Detect which cell encompasses the target text, then output its [x, y] center coordinate. 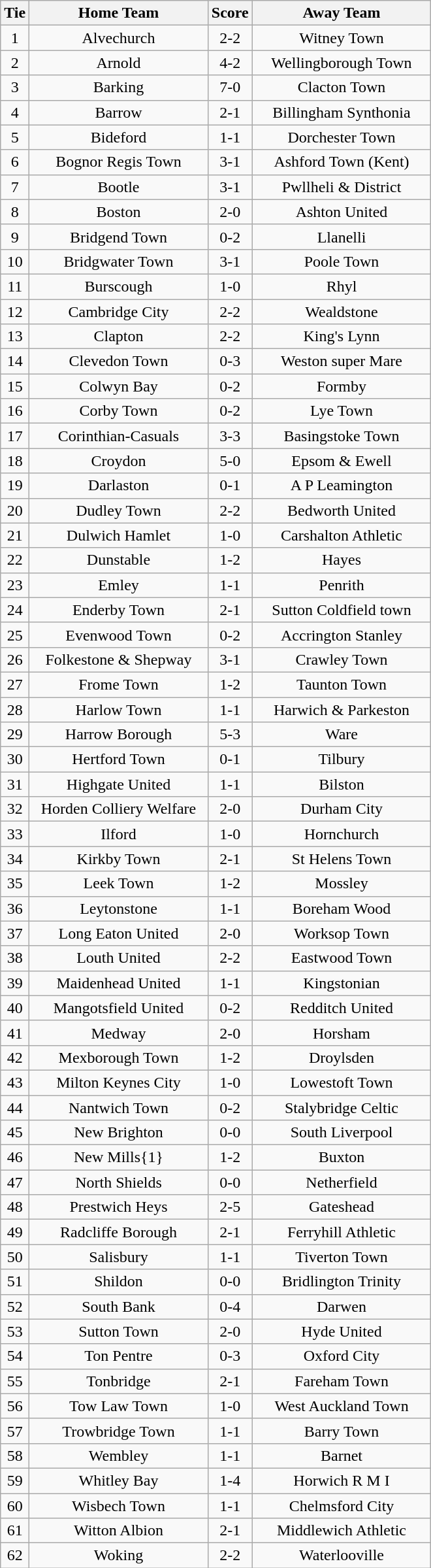
30 [15, 759]
Poole Town [342, 261]
33 [15, 834]
Fareham Town [342, 1381]
Sutton Town [119, 1331]
New Brighton [119, 1133]
Evenwood Town [119, 635]
Frome Town [119, 684]
Trowbridge Town [119, 1431]
Waterlooville [342, 1556]
35 [15, 884]
Epsom & Ewell [342, 461]
Croydon [119, 461]
5-3 [230, 735]
2-5 [230, 1207]
Bilston [342, 784]
43 [15, 1082]
Penrith [342, 585]
Burscough [119, 286]
42 [15, 1058]
Cambridge City [119, 312]
Corinthian-Casuals [119, 436]
Weston super Mare [342, 361]
13 [15, 337]
Salisbury [119, 1257]
Carshalton Athletic [342, 535]
7 [15, 187]
9 [15, 237]
Ashford Town (Kent) [342, 162]
Horsham [342, 1033]
2 [15, 63]
37 [15, 933]
Witton Albion [119, 1531]
Witney Town [342, 38]
Shildon [119, 1282]
Crawley Town [342, 659]
7-0 [230, 88]
50 [15, 1257]
Accrington Stanley [342, 635]
Bognor Regis Town [119, 162]
Droylsden [342, 1058]
23 [15, 585]
Tie [15, 13]
21 [15, 535]
55 [15, 1381]
56 [15, 1406]
Basingstoke Town [342, 436]
Alvechurch [119, 38]
Middlewich Athletic [342, 1531]
Dulwich Hamlet [119, 535]
Eastwood Town [342, 958]
18 [15, 461]
Whitley Bay [119, 1480]
Colwyn Bay [119, 386]
Rhyl [342, 286]
North Shields [119, 1182]
Long Eaton United [119, 933]
59 [15, 1480]
15 [15, 386]
Bootle [119, 187]
Louth United [119, 958]
King's Lynn [342, 337]
3-3 [230, 436]
41 [15, 1033]
Ilford [119, 834]
1 [15, 38]
Away Team [342, 13]
Hayes [342, 560]
Harrow Borough [119, 735]
Ware [342, 735]
Maidenhead United [119, 983]
27 [15, 684]
Tonbridge [119, 1381]
West Auckland Town [342, 1406]
52 [15, 1307]
Woking [119, 1556]
20 [15, 510]
17 [15, 436]
29 [15, 735]
Folkestone & Shepway [119, 659]
62 [15, 1556]
Boston [119, 212]
34 [15, 859]
Leek Town [119, 884]
Hyde United [342, 1331]
Llanelli [342, 237]
3 [15, 88]
5-0 [230, 461]
Bridgend Town [119, 237]
61 [15, 1531]
Radcliffe Borough [119, 1232]
40 [15, 1008]
Nantwich Town [119, 1108]
St Helens Town [342, 859]
38 [15, 958]
Hertford Town [119, 759]
39 [15, 983]
Medway [119, 1033]
Bideford [119, 137]
4 [15, 112]
Clacton Town [342, 88]
Chelmsford City [342, 1505]
Buxton [342, 1158]
16 [15, 411]
Horwich R M I [342, 1480]
Emley [119, 585]
12 [15, 312]
Bedworth United [342, 510]
Enderby Town [119, 610]
Gateshead [342, 1207]
South Bank [119, 1307]
Tow Law Town [119, 1406]
Dunstable [119, 560]
57 [15, 1431]
Barry Town [342, 1431]
A P Leamington [342, 486]
Mexborough Town [119, 1058]
32 [15, 809]
51 [15, 1282]
Wellingborough Town [342, 63]
Sutton Coldfield town [342, 610]
Netherfield [342, 1182]
31 [15, 784]
Oxford City [342, 1356]
Score [230, 13]
10 [15, 261]
Horden Colliery Welfare [119, 809]
Darlaston [119, 486]
44 [15, 1108]
47 [15, 1182]
New Mills{1} [119, 1158]
South Liverpool [342, 1133]
26 [15, 659]
Boreham Wood [342, 909]
49 [15, 1232]
Durham City [342, 809]
Wealdstone [342, 312]
60 [15, 1505]
Ferryhill Athletic [342, 1232]
4-2 [230, 63]
Kingstonian [342, 983]
Mossley [342, 884]
Hornchurch [342, 834]
58 [15, 1456]
22 [15, 560]
Ashton United [342, 212]
25 [15, 635]
Barking [119, 88]
Harwich & Parkeston [342, 709]
Tiverton Town [342, 1257]
19 [15, 486]
Prestwich Heys [119, 1207]
36 [15, 909]
Leytonstone [119, 909]
Clevedon Town [119, 361]
Billingham Synthonia [342, 112]
Tilbury [342, 759]
Wisbech Town [119, 1505]
Darwen [342, 1307]
6 [15, 162]
Highgate United [119, 784]
Lowestoft Town [342, 1082]
46 [15, 1158]
11 [15, 286]
Clapton [119, 337]
Bridgwater Town [119, 261]
Harlow Town [119, 709]
24 [15, 610]
Lye Town [342, 411]
Taunton Town [342, 684]
Arnold [119, 63]
Stalybridge Celtic [342, 1108]
8 [15, 212]
Milton Keynes City [119, 1082]
1-4 [230, 1480]
Wembley [119, 1456]
45 [15, 1133]
Worksop Town [342, 933]
Bridlington Trinity [342, 1282]
Redditch United [342, 1008]
Ton Pentre [119, 1356]
Corby Town [119, 411]
28 [15, 709]
5 [15, 137]
Home Team [119, 13]
54 [15, 1356]
53 [15, 1331]
Mangotsfield United [119, 1008]
Pwllheli & District [342, 187]
Dudley Town [119, 510]
Dorchester Town [342, 137]
Kirkby Town [119, 859]
0-4 [230, 1307]
Barrow [119, 112]
48 [15, 1207]
Formby [342, 386]
14 [15, 361]
Barnet [342, 1456]
